From the cell containing the given text, extract its center point as (x, y) coordinate. 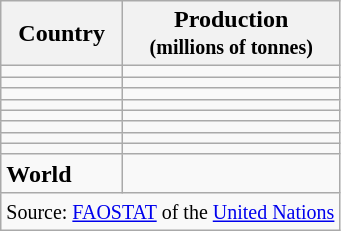
Production(millions of tonnes) (232, 34)
Country (62, 34)
Source: FAOSTAT of the United Nations (170, 211)
World (62, 173)
